Search for the cell housing the specified text and yield its (x, y) center coordinate. 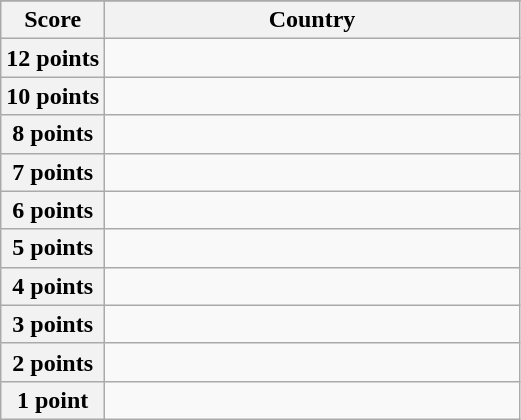
4 points (53, 286)
5 points (53, 248)
2 points (53, 362)
6 points (53, 210)
10 points (53, 96)
Country (312, 20)
12 points (53, 58)
Score (53, 20)
8 points (53, 134)
1 point (53, 400)
3 points (53, 324)
7 points (53, 172)
